Provide the (x, y) coordinate of the cell's center where the given text is located.  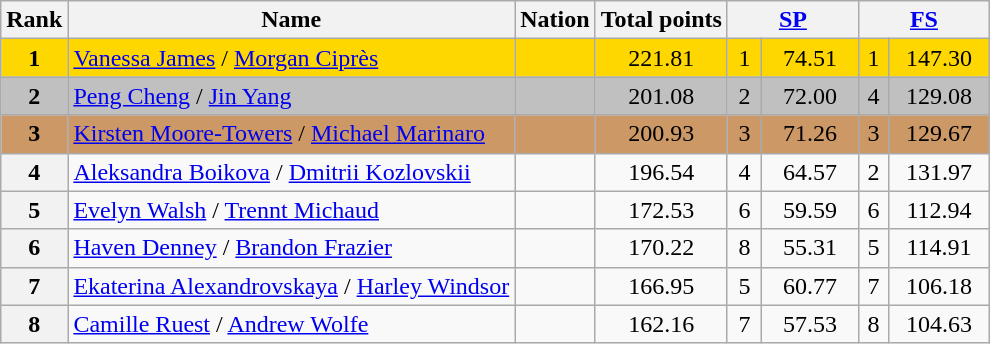
74.51 (810, 58)
112.94 (940, 210)
64.57 (810, 172)
131.97 (940, 172)
201.08 (661, 96)
60.77 (810, 286)
Nation (555, 20)
106.18 (940, 286)
59.59 (810, 210)
104.63 (940, 324)
SP (792, 20)
72.00 (810, 96)
Camille Ruest / Andrew Wolfe (292, 324)
Kirsten Moore-Towers / Michael Marinaro (292, 134)
Aleksandra Boikova / Dmitrii Kozlovskii (292, 172)
129.67 (940, 134)
200.93 (661, 134)
172.53 (661, 210)
57.53 (810, 324)
Evelyn Walsh / Trennt Michaud (292, 210)
196.54 (661, 172)
166.95 (661, 286)
129.08 (940, 96)
Total points (661, 20)
FS (924, 20)
71.26 (810, 134)
170.22 (661, 248)
147.30 (940, 58)
Vanessa James / Morgan Ciprès (292, 58)
Haven Denney / Brandon Frazier (292, 248)
Rank (34, 20)
55.31 (810, 248)
162.16 (661, 324)
221.81 (661, 58)
Ekaterina Alexandrovskaya / Harley Windsor (292, 286)
114.91 (940, 248)
Name (292, 20)
Peng Cheng / Jin Yang (292, 96)
